Find where the given text appears and provide that cell's center as (X, Y) coordinate. 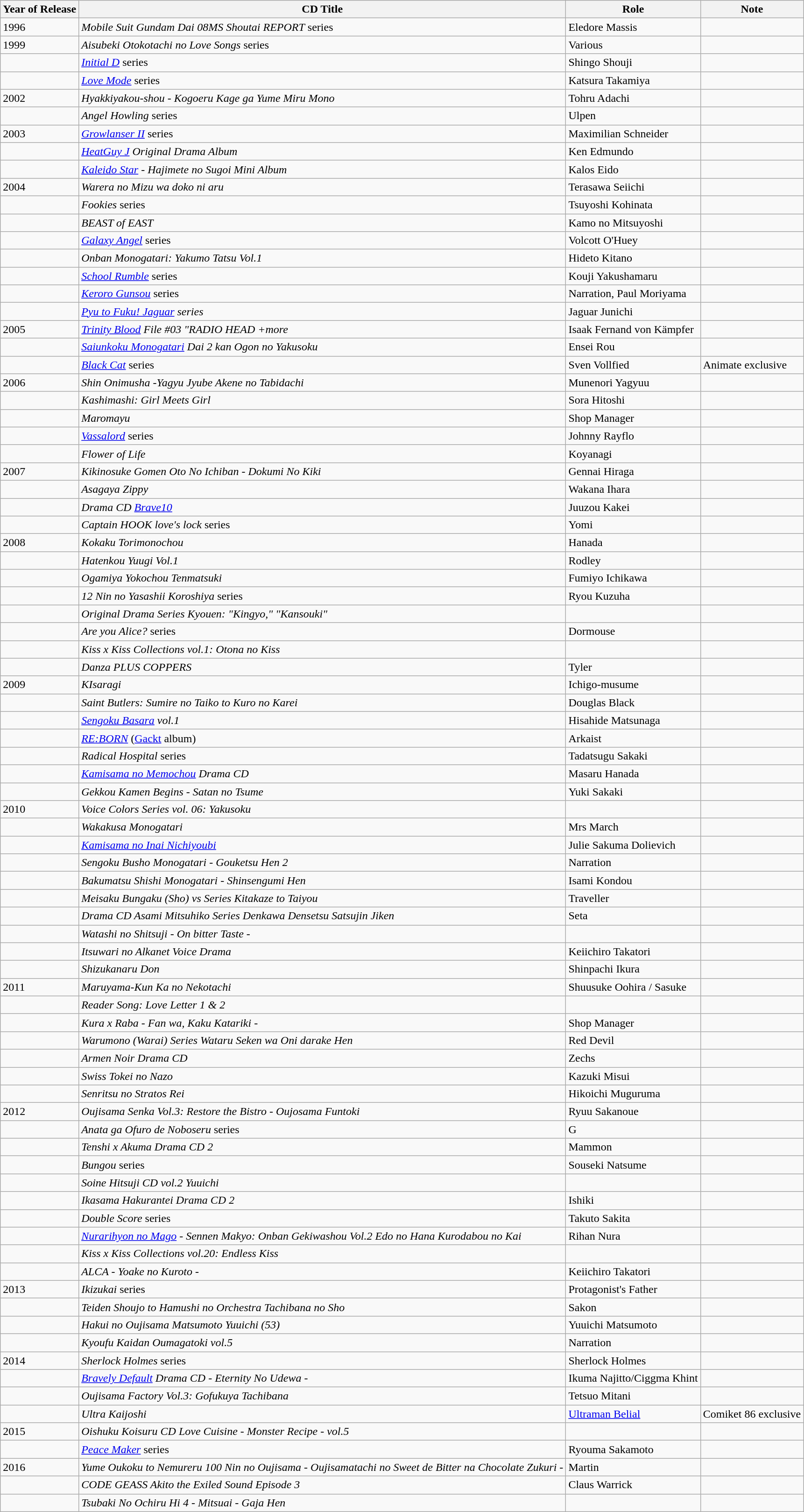
Hideto Kitano (633, 258)
Animate exclusive (752, 365)
Protagonist's Father (633, 1289)
Kura x Raba - Fan wa, Kaku Katariki - (322, 1022)
Masaru Hanada (633, 774)
Watashi no Shitsuji - On bitter Taste - (322, 934)
Meisaku Bungaku (Sho) vs Series Kitakaze to Taiyou (322, 898)
2011 (40, 987)
Saiunkoku Monogatari Dai 2 kan Ogon no Yakusoku (322, 347)
Ensei Rou (633, 347)
Various (633, 45)
G (633, 1129)
2007 (40, 471)
2005 (40, 329)
Traveller (633, 898)
HeatGuy J Original Drama Album (322, 151)
Bakumatsu Shishi Monogatari - Shinsengumi Hen (322, 880)
CD Title (322, 9)
Mrs March (633, 827)
Shin Onimusha -Yagyu Jyube Akene no Tabidachi (322, 383)
2010 (40, 809)
Warera no Mizu wa doko ni aru (322, 187)
Kiss x Kiss Collections vol.20: Endless Kiss (322, 1254)
Yomi (633, 525)
Yuuichi Matsumoto (633, 1325)
Kazuki Misui (633, 1076)
Note (752, 9)
Oujisama Senka Vol.3: Restore the Bistro - Oujosama Funtoki (322, 1112)
Kokaku Torimonochou (322, 543)
Ryou Kuzuha (633, 596)
Ulpen (633, 116)
BEAST of EAST (322, 223)
Onban Monogatari: Yakumo Tatsu Vol.1 (322, 258)
Rodley (633, 561)
CODE GEASS Akito the Exiled Sound Episode 3 (322, 1485)
Martin (633, 1467)
Gekkou Kamen Begins - Satan no Tsume (322, 792)
Tadatsugu Sakaki (633, 756)
Teiden Shoujo to Hamushi no Orchestra Tachibana no Sho (322, 1307)
Tohru Adachi (633, 98)
2009 (40, 685)
Maruyama-Kun Ka no Nekotachi (322, 987)
Kalos Eido (633, 169)
Shizukanaru Don (322, 969)
Ultraman Belial (633, 1414)
Love Mode series (322, 80)
Ogamiya Yokochou Tenmatsuki (322, 578)
Douglas Black (633, 703)
Fumiyo Ichikawa (633, 578)
Eledore Massis (633, 27)
Fookies series (322, 205)
Asagaya Zippy (322, 489)
Hyakkiyakou-shou - Kogoeru Kage ga Yume Miru Mono (322, 98)
Ikuma Najitto/Ciggma Khint (633, 1378)
Katsura Takamiya (633, 80)
Aisubeki Otokotachi no Love Songs series (322, 45)
Oishuku Koisuru CD Love Cuisine - Monster Recipe - vol.5 (322, 1432)
Hakui no Oujisama Matsumoto Yuuichi (53) (322, 1325)
Arkaist (633, 738)
2015 (40, 1432)
ALCA - Yoake no Kuroto - (322, 1271)
Sengoku Basara vol.1 (322, 720)
Red Devil (633, 1040)
Drama CD Asami Mitsuhiko Series Denkawa Densetsu Satsujin Jiken (322, 916)
Armen Noir Drama CD (322, 1058)
Ultra Kaijoshi (322, 1414)
Kamisama no Memochou Drama CD (322, 774)
Galaxy Angel series (322, 241)
Souseki Natsume (633, 1165)
Shuusuke Oohira / Sasuke (633, 987)
Pyu to Fuku! Jaguar series (322, 312)
RE:BORN (Gackt album) (322, 738)
2012 (40, 1112)
Saint Butlers: Sumire no Taiko to Kuro no Karei (322, 703)
School Rumble series (322, 276)
2014 (40, 1361)
Bravely Default Drama CD - Eternity No Udewa - (322, 1378)
Koyanagi (633, 454)
Nurarihyon no Mago - Sennen Makyo: Onban Gekiwashou Vol.2 Edo no Hana Kurodabou no Kai (322, 1236)
Tsuyoshi Kohinata (633, 205)
Ryuu Sakanoue (633, 1112)
Radical Hospital series (322, 756)
Kouji Yakushamaru (633, 276)
2006 (40, 383)
Hisahide Matsunaga (633, 720)
Kikinosuke Gomen Oto No Ichiban - Dokumi No Kiki (322, 471)
2016 (40, 1467)
1996 (40, 27)
Volcott O'Huey (633, 241)
Sakon (633, 1307)
Isami Kondou (633, 880)
Terasawa Seiichi (633, 187)
Ishiki (633, 1200)
Ken Edmundo (633, 151)
Seta (633, 916)
Gennai Hiraga (633, 471)
Sherlock Holmes series (322, 1361)
Angel Howling series (322, 116)
Kamisama no Inai Nichiyoubi (322, 845)
Tetsuo Mitani (633, 1396)
Maromayu (322, 418)
Captain HOOK love's lock series (322, 525)
Senritsu no Stratos Rei (322, 1094)
KIsaragi (322, 685)
Flower of Life (322, 454)
2013 (40, 1289)
2002 (40, 98)
Ikizukai series (322, 1289)
Bungou series (322, 1165)
Initial D series (322, 63)
Year of Release (40, 9)
Maximilian Schneider (633, 134)
Wakakusa Monogatari (322, 827)
Mammon (633, 1147)
Johnny Rayflo (633, 436)
Sven Vollfied (633, 365)
Kashimashi: Girl Meets Girl (322, 400)
2008 (40, 543)
Ikasama Hakurantei Drama CD 2 (322, 1200)
Claus Warrick (633, 1485)
Munenori Yagyuu (633, 383)
Trinity Blood File #03 "RADIO HEAD +more (322, 329)
Comiket 86 exclusive (752, 1414)
Drama CD Brave10 (322, 507)
Isaak Fernand von Kämpfer (633, 329)
Double Score series (322, 1218)
Warumono (Warai) Series Wataru Seken wa Oni darake Hen (322, 1040)
Reader Song: Love Letter 1 & 2 (322, 1005)
Narration, Paul Moriyama (633, 294)
Hatenkou Yuugi Vol.1 (322, 561)
Original Drama Series Kyouen: "Kingyo," "Kansouki" (322, 614)
Oujisama Factory Vol.3: Gofukuya Tachibana (322, 1396)
Are you Alice? series (322, 632)
Black Cat series (322, 365)
Juuzou Kakei (633, 507)
Takuto Sakita (633, 1218)
Julie Sakuma Dolievich (633, 845)
Wakana Ihara (633, 489)
Sherlock Holmes (633, 1361)
Tenshi x Akuma Drama CD 2 (322, 1147)
Peace Maker series (322, 1449)
Sengoku Busho Monogatari - Gouketsu Hen 2 (322, 863)
Soine Hitsuji CD vol.2 Yuuichi (322, 1183)
Dormouse (633, 632)
1999 (40, 45)
Tyler (633, 667)
Growlanser II series (322, 134)
Hikoichi Muguruma (633, 1094)
2004 (40, 187)
Zechs (633, 1058)
Yuki Sakaki (633, 792)
Tsubaki No Ochiru Hi 4 - Mitsuai - Gaja Hen (322, 1503)
Vassalord series (322, 436)
Ryouma Sakamoto (633, 1449)
Voice Colors Series vol. 06: Yakusoku (322, 809)
Yume Oukoku to Nemureru 100 Nin no Oujisama - Oujisamatachi no Sweet de Bitter na Chocolate Zukuri - (322, 1467)
Kaleido Star - Hajimete no Sugoi Mini Album (322, 169)
Keroro Gunsou series (322, 294)
Danza PLUS COPPERS (322, 667)
Sora Hitoshi (633, 400)
Shingo Shouji (633, 63)
Rihan Nura (633, 1236)
Mobile Suit Gundam Dai 08MS Shoutai REPORT series (322, 27)
Kiss x Kiss Collections vol.1: Otona no Kiss (322, 649)
2003 (40, 134)
Kamo no Mitsuyoshi (633, 223)
Ichigo-musume (633, 685)
Shinpachi Ikura (633, 969)
Kyoufu Kaidan Oumagatoki vol.5 (322, 1342)
Anata ga Ofuro de Noboseru series (322, 1129)
Swiss Tokei no Nazo (322, 1076)
Hanada (633, 543)
Itsuwari no Alkanet Voice Drama (322, 951)
Jaguar Junichi (633, 312)
Role (633, 9)
12 Nin no Yasashii Koroshiya series (322, 596)
